Detect which cell encompasses the target text, then output its [X, Y] center coordinate. 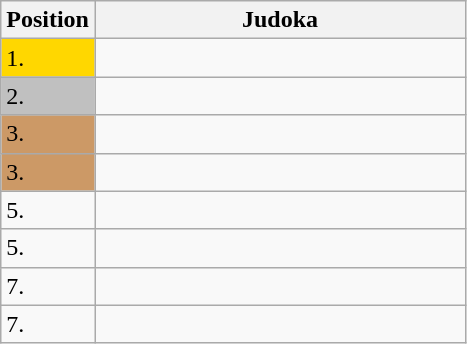
Judoka [280, 20]
2. [48, 96]
1. [48, 58]
Position [48, 20]
